Provide the [x, y] coordinate of the cell's center where the given text is located.  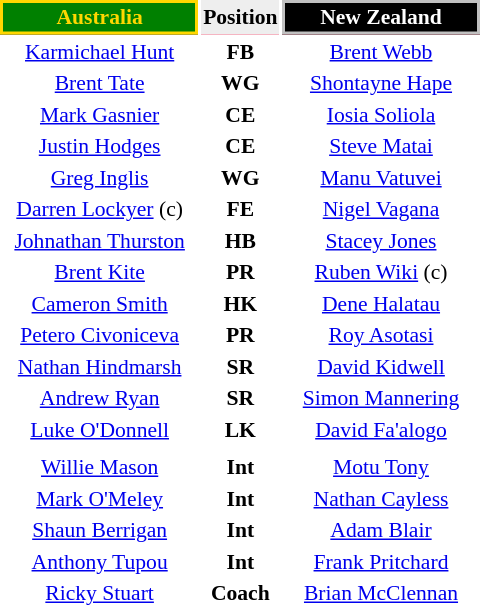
Dene Halatau [381, 304]
Anthony Tupou [100, 562]
Frank Pritchard [381, 562]
Ruben Wiki (c) [381, 272]
Steve Matai [381, 146]
New Zealand [381, 17]
Simon Mannering [381, 398]
Iosia Soliola [381, 114]
Shontayne Hape [381, 83]
Luke O'Donnell [100, 430]
David Kidwell [381, 366]
Australia [100, 17]
David Fa'alogo [381, 430]
Nathan Cayless [381, 498]
Greg Inglis [100, 178]
LK [240, 430]
Mark O'Meley [100, 498]
Justin Hodges [100, 146]
Stacey Jones [381, 240]
HK [240, 304]
HB [240, 240]
Shaun Berrigan [100, 530]
Petero Civoniceva [100, 335]
Manu Vatuvei [381, 178]
Nathan Hindmarsh [100, 366]
Roy Asotasi [381, 335]
Brent Kite [100, 272]
Motu Tony [381, 467]
Position [240, 17]
Adam Blair [381, 530]
Andrew Ryan [100, 398]
FE [240, 209]
Cameron Smith [100, 304]
Nigel Vagana [381, 209]
Mark Gasnier [100, 114]
FB [240, 52]
Brent Webb [381, 52]
Karmichael Hunt [100, 52]
Willie Mason [100, 467]
Brent Tate [100, 83]
Johnathan Thurston [100, 240]
Darren Lockyer (c) [100, 209]
